Determine the (x, y) coordinate at the center of the cell enclosing the given text.  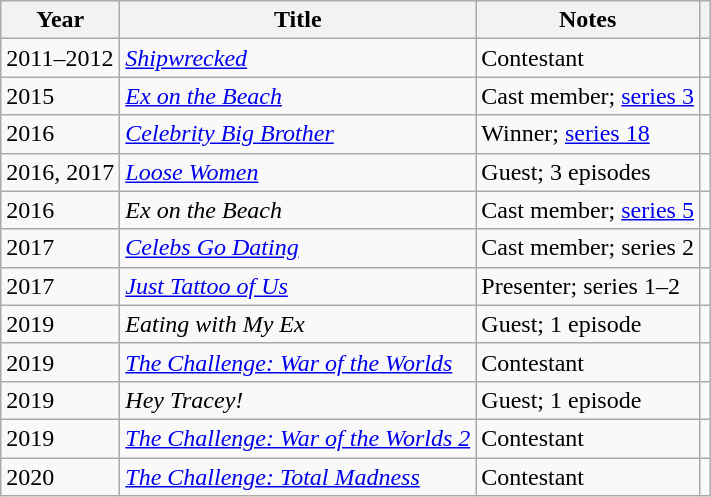
2015 (60, 96)
Hey Tracey! (298, 400)
Cast member; series 5 (588, 210)
Title (298, 20)
2016, 2017 (60, 172)
Guest; 3 episodes (588, 172)
Loose Women (298, 172)
Notes (588, 20)
Celebrity Big Brother (298, 134)
Cast member; series 2 (588, 248)
2020 (60, 477)
Winner; series 18 (588, 134)
Shipwrecked (298, 58)
Just Tattoo of Us (298, 286)
Cast member; series 3 (588, 96)
The Challenge: War of the Worlds (298, 362)
The Challenge: Total Madness (298, 477)
Celebs Go Dating (298, 248)
The Challenge: War of the Worlds 2 (298, 438)
Presenter; series 1–2 (588, 286)
Year (60, 20)
2011–2012 (60, 58)
Eating with My Ex (298, 324)
